Extract the (X, Y) coordinate from the center of the cell holding the provided text.  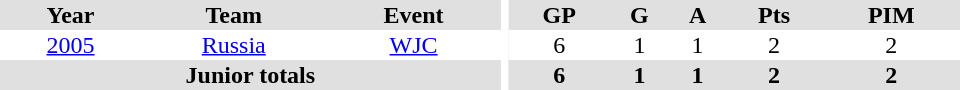
Junior totals (250, 75)
G (639, 15)
Pts (774, 15)
WJC (413, 45)
Event (413, 15)
PIM (892, 15)
Year (70, 15)
2005 (70, 45)
GP (559, 15)
Team (234, 15)
Russia (234, 45)
A (697, 15)
